Output the [X, Y] coordinate of the center of the cell containing the given text.  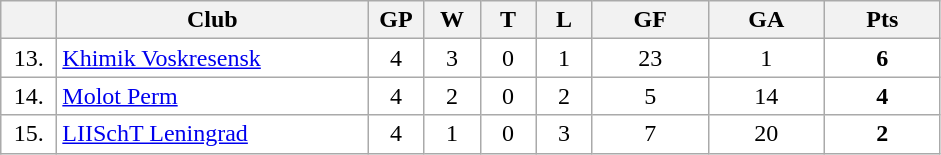
Molot Perm [212, 96]
LIISchT Leningrad [212, 134]
6 [882, 58]
Khimik Voskresensk [212, 58]
GA [766, 20]
7 [650, 134]
GP [396, 20]
20 [766, 134]
5 [650, 96]
14. [29, 96]
13. [29, 58]
14 [766, 96]
L [564, 20]
Club [212, 20]
23 [650, 58]
15. [29, 134]
GF [650, 20]
Pts [882, 20]
W [452, 20]
T [508, 20]
